Return (X, Y) of the center of cell containing provided text 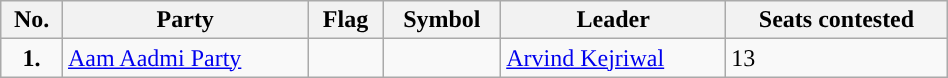
Seats contested (837, 20)
Leader (614, 20)
Party (186, 20)
1. (32, 58)
13 (837, 58)
No. (32, 20)
Flag (346, 20)
Arvind Kejriwal (614, 58)
Symbol (442, 20)
Aam Aadmi Party (186, 58)
